For the text-containing cell, return its midpoint in [x, y] coordinate format. 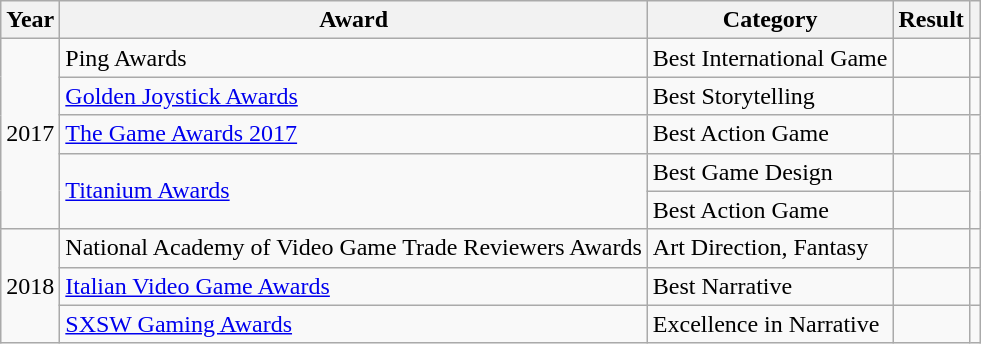
Titanium Awards [354, 191]
Italian Video Game Awards [354, 286]
SXSW Gaming Awards [354, 324]
Result [931, 20]
Art Direction, Fantasy [770, 248]
Best Game Design [770, 172]
The Game Awards 2017 [354, 134]
Ping Awards [354, 58]
Award [354, 20]
2017 [30, 134]
Best Storytelling [770, 96]
Best International Game [770, 58]
Year [30, 20]
National Academy of Video Game Trade Reviewers Awards [354, 248]
Category [770, 20]
Excellence in Narrative [770, 324]
2018 [30, 286]
Golden Joystick Awards [354, 96]
Best Narrative [770, 286]
